Scan for the cell matching the given text and deliver its [x, y] coordinate at center. 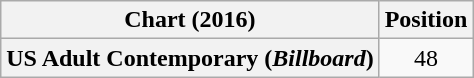
Position [426, 20]
US Adult Contemporary (Billboard) [190, 58]
48 [426, 58]
Chart (2016) [190, 20]
